For the text-containing cell, return its midpoint in [x, y] coordinate format. 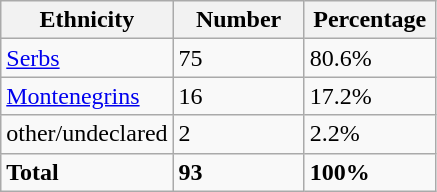
Montenegrins [87, 96]
80.6% [370, 58]
Number [238, 20]
100% [370, 172]
2.2% [370, 134]
Percentage [370, 20]
17.2% [370, 96]
75 [238, 58]
16 [238, 96]
2 [238, 134]
Ethnicity [87, 20]
Serbs [87, 58]
Total [87, 172]
93 [238, 172]
other/undeclared [87, 134]
